Provide the [X, Y] coordinate of the cell's center where the given text is located.  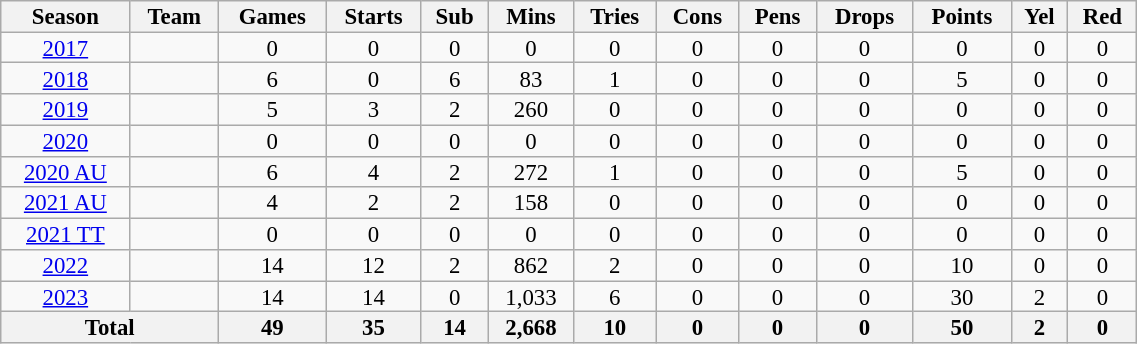
272 [530, 172]
Red [1102, 16]
3 [374, 110]
Season [66, 16]
12 [374, 266]
Drops [864, 16]
2023 [66, 296]
50 [962, 328]
30 [962, 296]
83 [530, 78]
862 [530, 266]
2018 [66, 78]
Points [962, 16]
Games [272, 16]
2017 [66, 48]
2021 AU [66, 204]
260 [530, 110]
Tries [615, 16]
49 [272, 328]
35 [374, 328]
Yel [1040, 16]
Total [110, 328]
2019 [66, 110]
Cons [698, 16]
Mins [530, 16]
2022 [66, 266]
Pens [778, 16]
158 [530, 204]
2021 TT [66, 234]
Team [174, 16]
1,033 [530, 296]
Sub [454, 16]
2020 [66, 140]
2020 AU [66, 172]
Starts [374, 16]
2,668 [530, 328]
